From the cell containing the given text, extract its center point as (X, Y) coordinate. 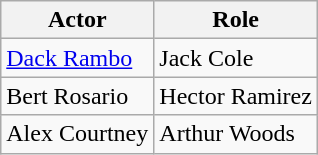
Jack Cole (236, 58)
Role (236, 20)
Alex Courtney (78, 134)
Dack Rambo (78, 58)
Bert Rosario (78, 96)
Hector Ramirez (236, 96)
Arthur Woods (236, 134)
Actor (78, 20)
